Return the (x, y) coordinate for the center point of the cell that contains the specified text.  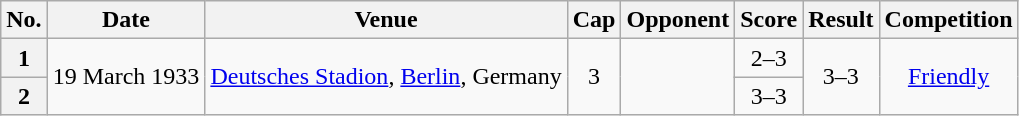
2–3 (769, 58)
Venue (386, 20)
Result (841, 20)
Cap (594, 20)
2 (24, 96)
1 (24, 58)
19 March 1933 (126, 77)
Opponent (678, 20)
Deutsches Stadion, Berlin, Germany (386, 77)
3 (594, 77)
No. (24, 20)
Date (126, 20)
Friendly (948, 77)
Competition (948, 20)
Score (769, 20)
